Detect which cell encompasses the target text, then output its [x, y] center coordinate. 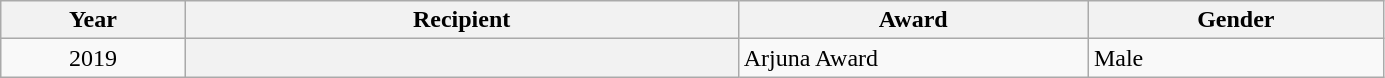
Recipient [462, 20]
Male [1236, 58]
Arjuna Award [913, 58]
Award [913, 20]
2019 [93, 58]
Gender [1236, 20]
Year [93, 20]
